Extract the [x, y] coordinate from the center of the cell holding the provided text.  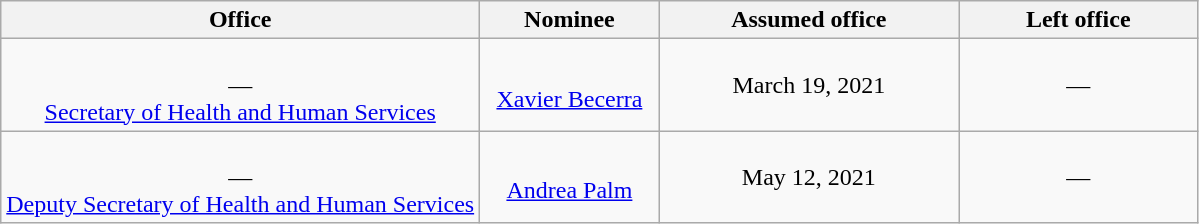
May 12, 2021 [808, 177]
Xavier Becerra [570, 85]
—Secretary of Health and Human Services [240, 85]
—Deputy Secretary of Health and Human Services [240, 177]
Nominee [570, 20]
Assumed office [808, 20]
Andrea Palm [570, 177]
March 19, 2021 [808, 85]
Office [240, 20]
Left office [1078, 20]
